Locate the cell with the specified text and output its (X, Y) center coordinate. 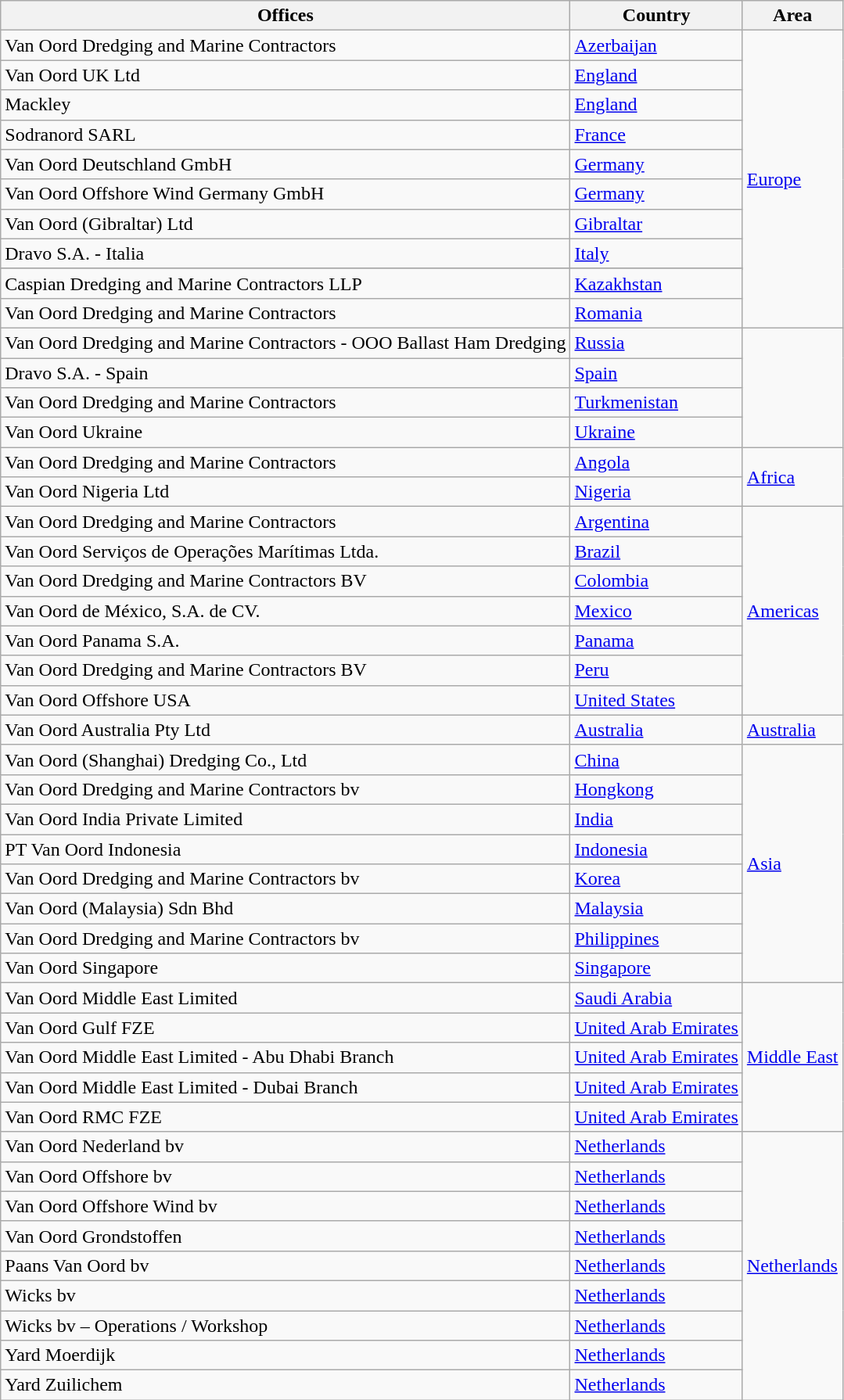
Caspian Dredging and Marine Contractors LLP (286, 283)
Nigeria (656, 492)
Van Oord Nederland bv (286, 1147)
Argentina (656, 522)
India (656, 819)
Mackley (286, 105)
Panama (656, 641)
Africa (792, 477)
Singapore (656, 968)
Middle East (792, 1057)
Van Oord Middle East Limited - Dubai Branch (286, 1087)
Van Oord (Gibraltar) Ltd (286, 224)
Van Oord Offshore USA (286, 700)
Saudi Arabia (656, 998)
Italy (656, 253)
Dravo S.A. - Italia (286, 253)
PT Van Oord Indonesia (286, 849)
Colombia (656, 581)
Van Oord Australia Pty Ltd (286, 730)
Van Oord Offshore Wind Germany GmbH (286, 194)
Azerbaijan (656, 45)
Van Oord RMC FZE (286, 1117)
Gibraltar (656, 224)
Russia (656, 343)
Wicks bv – Operations / Workshop (286, 1326)
Ukraine (656, 433)
Spain (656, 373)
Van Oord Panama S.A. (286, 641)
Van Oord Grondstoffen (286, 1236)
Area (792, 16)
France (656, 135)
Van Oord de México, S.A. de CV. (286, 611)
Van Oord Ukraine (286, 433)
Van Oord Offshore Wind bv (286, 1206)
Van Oord UK Ltd (286, 75)
Malaysia (656, 909)
Wicks bv (286, 1295)
Offices (286, 16)
Asia (792, 863)
Van Oord Offshore bv (286, 1176)
Hongkong (656, 789)
Americas (792, 611)
Sodranord SARL (286, 135)
Country (656, 16)
Van Oord Singapore (286, 968)
Van Oord Middle East Limited - Abu Dhabi Branch (286, 1057)
China (656, 759)
Van Oord Serviços de Operações Marítimas Ltda. (286, 551)
Van Oord Middle East Limited (286, 998)
Yard Moerdijk (286, 1355)
Van Oord Nigeria Ltd (286, 492)
Van Oord India Private Limited (286, 819)
Paans Van Oord bv (286, 1265)
Van Oord (Shanghai) Dredging Co., Ltd (286, 759)
Angola (656, 462)
Peru (656, 670)
Brazil (656, 551)
Korea (656, 879)
Indonesia (656, 849)
Van Oord Deutschland GmbH (286, 164)
Van Oord Dredging and Marine Contractors - OOO Ballast Ham Dredging (286, 343)
Philippines (656, 939)
Turkmenistan (656, 403)
Van Oord Gulf FZE (286, 1028)
Europe (792, 180)
Dravo S.A. - Spain (286, 373)
Mexico (656, 611)
Romania (656, 313)
United States (656, 700)
Kazakhstan (656, 283)
Yard Zuilichem (286, 1385)
Van Oord (Malaysia) Sdn Bhd (286, 909)
